Extract the [x, y] coordinate from the center of the cell holding the provided text.  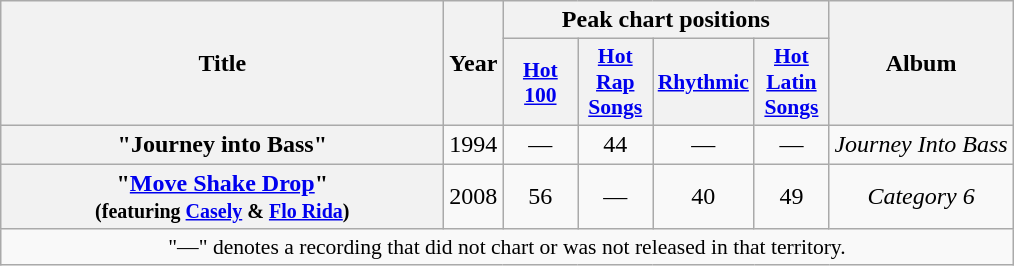
"—" denotes a recording that did not chart or was not released in that territory. [507, 247]
"Move Shake Drop"(featuring Casely & Flo Rida) [222, 196]
Hot Rap Songs [616, 82]
2008 [474, 196]
"Journey into Bass" [222, 144]
Hot 100 [540, 82]
40 [704, 196]
56 [540, 196]
Journey Into Bass [921, 144]
Category 6 [921, 196]
Year [474, 64]
Album [921, 64]
44 [616, 144]
49 [792, 196]
Rhythmic [704, 82]
Hot Latin Songs [792, 82]
Title [222, 64]
1994 [474, 144]
Peak chart positions [666, 20]
